Extract the (X, Y) coordinate from the center of the cell holding the provided text.  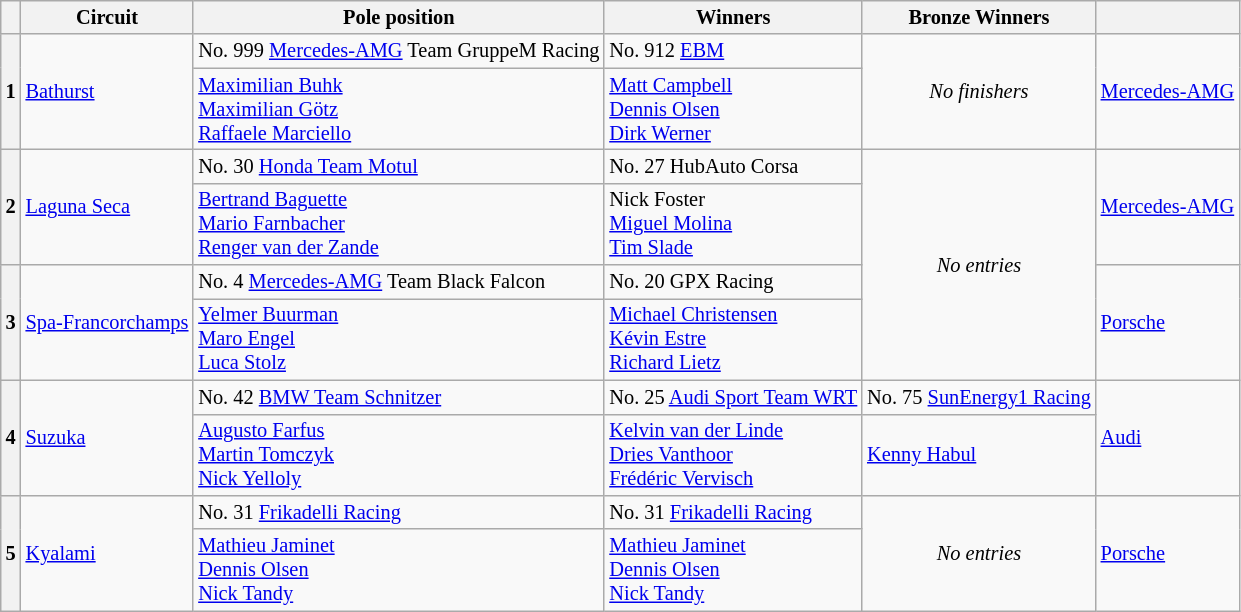
No. 999 Mercedes-AMG Team GruppeM Racing (398, 51)
Bertrand Baguette Mario Farnbacher Renger van der Zande (398, 224)
Bathurst (108, 92)
Laguna Seca (108, 206)
No. 4 Mercedes-AMG Team Black Falcon (398, 282)
No. 25 Audi Sport Team WRT (733, 397)
Augusto Farfus Martin Tomczyk Nick Yelloly (398, 455)
No. 912 EBM (733, 51)
No finishers (979, 92)
No. 30 Honda Team Motul (398, 166)
Kelvin van der Linde Dries Vanthoor Frédéric Vervisch (733, 455)
Matt Campbell Dennis Olsen Dirk Werner (733, 109)
No. 27 HubAuto Corsa (733, 166)
Nick Foster Miguel Molina Tim Slade (733, 224)
5 (11, 552)
2 (11, 206)
1 (11, 92)
Bronze Winners (979, 17)
No. 20 GPX Racing (733, 282)
Yelmer Buurman Maro Engel Luca Stolz (398, 339)
Spa-Francorchamps (108, 322)
Kenny Habul (979, 455)
3 (11, 322)
No. 42 BMW Team Schnitzer (398, 397)
Audi (1168, 438)
Circuit (108, 17)
Winners (733, 17)
No. 75 SunEnergy1 Racing (979, 397)
Kyalami (108, 552)
4 (11, 438)
Pole position (398, 17)
Suzuka (108, 438)
Michael Christensen Kévin Estre Richard Lietz (733, 339)
Maximilian Buhk Maximilian Götz Raffaele Marciello (398, 109)
